Detect which cell encompasses the target text, then output its (X, Y) center coordinate. 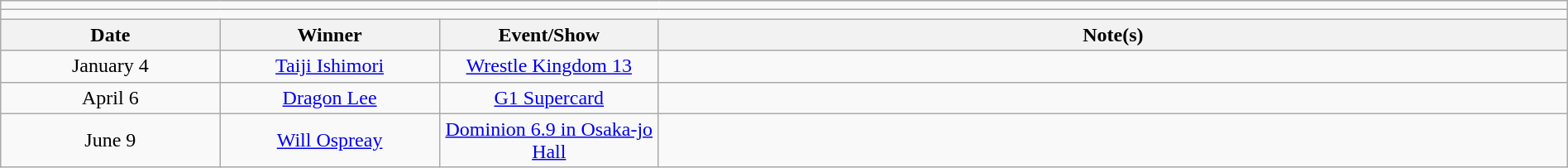
April 6 (111, 98)
Dominion 6.9 in Osaka-jo Hall (549, 141)
June 9 (111, 141)
Note(s) (1113, 35)
Winner (329, 35)
G1 Supercard (549, 98)
January 4 (111, 66)
Dragon Lee (329, 98)
Wrestle Kingdom 13 (549, 66)
Taiji Ishimori (329, 66)
Event/Show (549, 35)
Will Ospreay (329, 141)
Date (111, 35)
